Identify which cell holds the provided text, then report its [x, y] central coordinate. 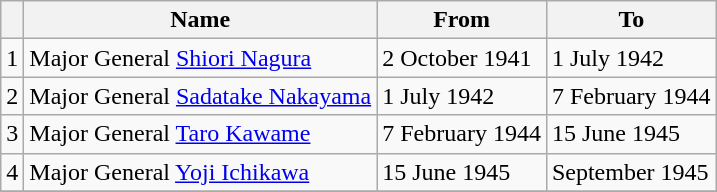
1 [12, 58]
4 [12, 172]
Major General Sadatake Nakayama [200, 96]
Major General Taro Kawame [200, 134]
2 October 1941 [462, 58]
Major General Yoji Ichikawa [200, 172]
2 [12, 96]
From [462, 20]
Major General Shiori Nagura [200, 58]
September 1945 [631, 172]
To [631, 20]
Name [200, 20]
3 [12, 134]
